Return (x, y) of the center of cell containing provided text 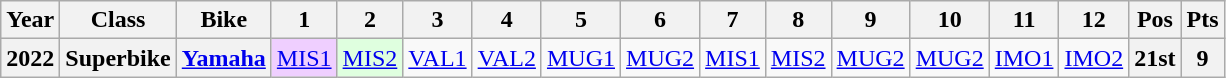
VAL1 (438, 58)
Pos (1155, 20)
12 (1094, 20)
Yamaha (224, 58)
2 (370, 20)
21st (1155, 58)
IMO2 (1094, 58)
3 (438, 20)
Year (30, 20)
10 (950, 20)
Pts (1202, 20)
6 (660, 20)
8 (798, 20)
5 (580, 20)
MUG1 (580, 58)
2022 (30, 58)
1 (304, 20)
Superbike (118, 58)
VAL2 (506, 58)
7 (733, 20)
IMO1 (1024, 58)
Bike (224, 20)
11 (1024, 20)
4 (506, 20)
Class (118, 20)
